Output the [X, Y] coordinate of the center of the cell containing the given text.  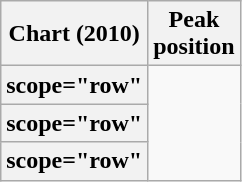
Chart (2010) [74, 34]
Peakposition [194, 34]
